Return [x, y] of the center of cell containing provided text 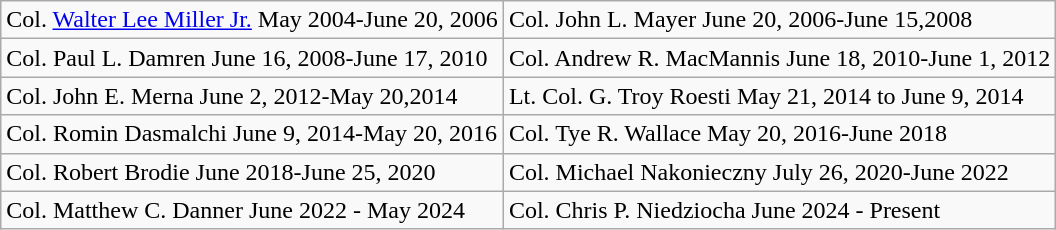
Col. Robert Brodie June 2018-June 25, 2020 [252, 172]
Col. Paul L. Damren June 16, 2008-June 17, 2010 [252, 58]
Col. Andrew R. MacMannis June 18, 2010-June 1, 2012 [779, 58]
Col. Matthew C. Danner June 2022 - May 2024 [252, 210]
Col. John E. Merna June 2, 2012-May 20,2014 [252, 96]
Col. Romin Dasmalchi June 9, 2014-May 20, 2016 [252, 134]
Col. Michael Nakonieczny July 26, 2020-June 2022 [779, 172]
Lt. Col. G. Troy Roesti May 21, 2014 to June 9, 2014 [779, 96]
Col. Walter Lee Miller Jr. May 2004-June 20, 2006 [252, 20]
Col. Tye R. Wallace May 20, 2016-June 2018 [779, 134]
Col. Chris P. Niedziocha June 2024 - Present [779, 210]
Col. John L. Mayer June 20, 2006-June 15,2008 [779, 20]
